Identify which cell holds the provided text, then report its [x, y] central coordinate. 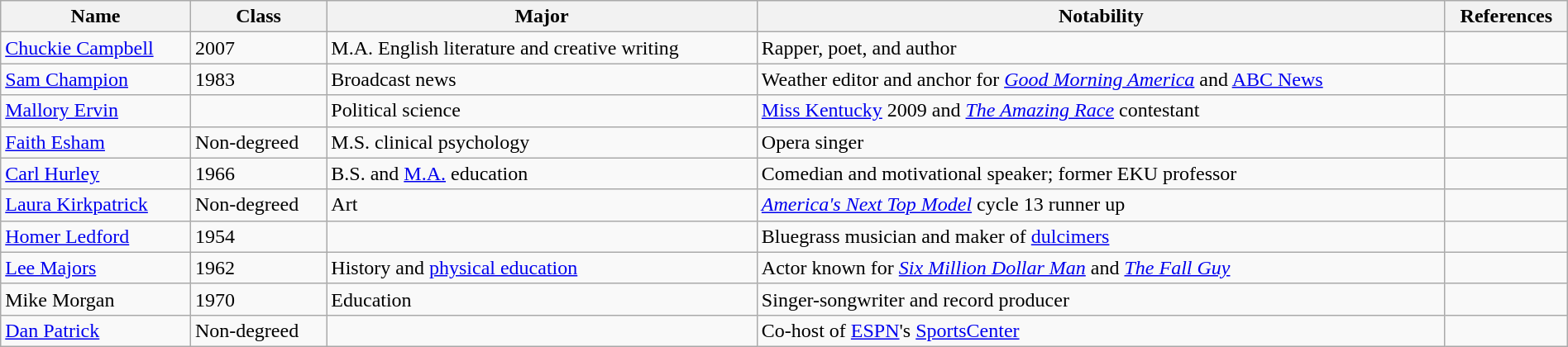
Education [543, 299]
Political science [543, 111]
Class [258, 17]
Rapper, poet, and author [1101, 48]
1954 [258, 236]
Lee Majors [96, 268]
M.S. clinical psychology [543, 142]
1966 [258, 173]
Co-host of ESPN's SportsCenter [1101, 330]
Dan Patrick [96, 330]
Art [543, 205]
2007 [258, 48]
Sam Champion [96, 79]
Comedian and motivational speaker; former EKU professor [1101, 173]
References [1506, 17]
B.S. and M.A. education [543, 173]
Bluegrass musician and maker of dulcimers [1101, 236]
Weather editor and anchor for Good Morning America and ABC News [1101, 79]
America's Next Top Model cycle 13 runner up [1101, 205]
1962 [258, 268]
Faith Esham [96, 142]
Laura Kirkpatrick [96, 205]
Broadcast news [543, 79]
History and physical education [543, 268]
1983 [258, 79]
Singer-songwriter and record producer [1101, 299]
Name [96, 17]
Opera singer [1101, 142]
Miss Kentucky 2009 and The Amazing Race contestant [1101, 111]
Carl Hurley [96, 173]
Mike Morgan [96, 299]
Mallory Ervin [96, 111]
Major [543, 17]
Homer Ledford [96, 236]
1970 [258, 299]
M.A. English literature and creative writing [543, 48]
Actor known for Six Million Dollar Man and The Fall Guy [1101, 268]
Chuckie Campbell [96, 48]
Notability [1101, 17]
